Locate the cell with the specified text and output its [x, y] center coordinate. 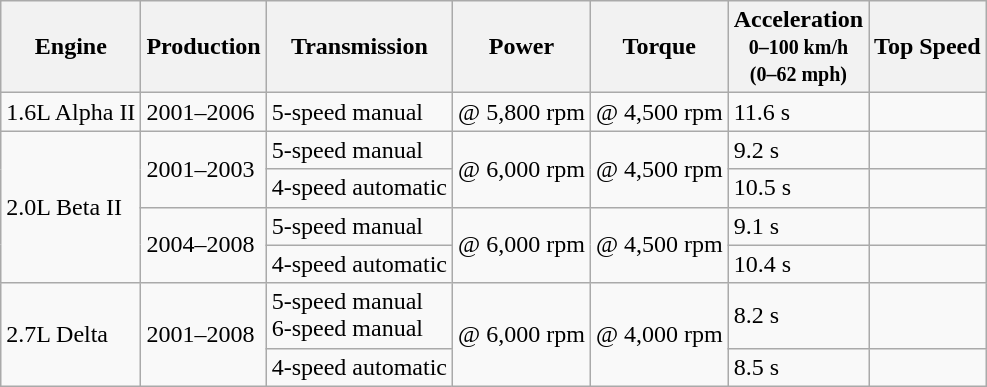
2004–2008 [204, 245]
8.2 s [798, 316]
8.5 s [798, 367]
10.4 s [798, 264]
Production [204, 47]
@ 5,800 rpm [522, 112]
@ 4,000 rpm [659, 334]
Power [522, 47]
Transmission [359, 47]
9.2 s [798, 150]
2001–2008 [204, 334]
Engine [71, 47]
11.6 s [798, 112]
2001–2006 [204, 112]
5-speed manual6-speed manual [359, 316]
9.1 s [798, 226]
2001–2003 [204, 169]
2.7L Delta [71, 334]
10.5 s [798, 188]
Top Speed [928, 47]
Torque [659, 47]
1.6L Alpha II [71, 112]
2.0L Beta II [71, 207]
Acceleration0–100 km/h(0–62 mph) [798, 47]
